Detect which cell encompasses the target text, then output its [X, Y] center coordinate. 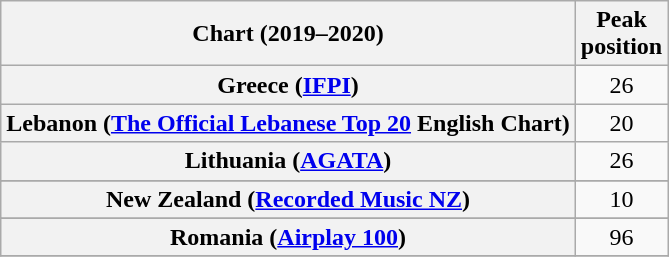
Romania (Airplay 100) [288, 237]
10 [621, 199]
Lebanon (The Official Lebanese Top 20 English Chart) [288, 123]
New Zealand (Recorded Music NZ) [288, 199]
Peakposition [621, 34]
96 [621, 237]
Lithuania (AGATA) [288, 161]
Greece (IFPI) [288, 85]
20 [621, 123]
Chart (2019–2020) [288, 34]
